Scan for the cell matching the given text and deliver its (X, Y) coordinate at center. 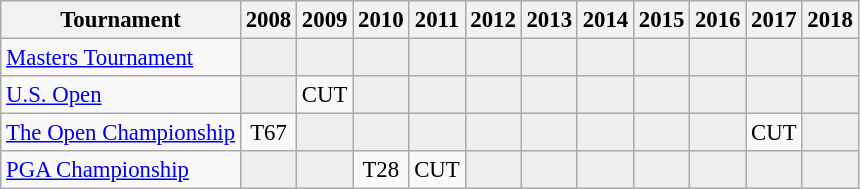
2010 (381, 20)
2015 (661, 20)
2013 (549, 20)
Tournament (121, 20)
2012 (493, 20)
Masters Tournament (121, 58)
2014 (605, 20)
2011 (437, 20)
2008 (268, 20)
U.S. Open (121, 95)
2016 (718, 20)
2017 (774, 20)
T67 (268, 133)
2018 (830, 20)
The Open Championship (121, 133)
PGA Championship (121, 170)
2009 (325, 20)
T28 (381, 170)
